For the text-containing cell, return its midpoint in [X, Y] coordinate format. 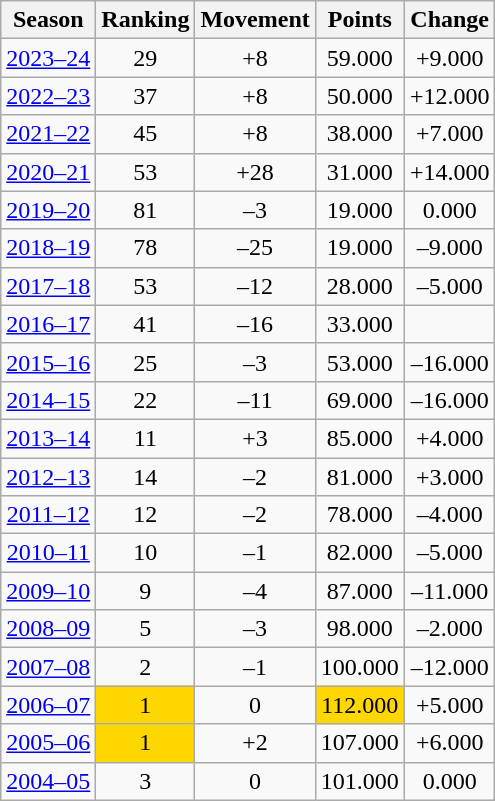
29 [146, 58]
2017–18 [48, 286]
2011–12 [48, 515]
–12.000 [450, 667]
2013–14 [48, 438]
+12.000 [450, 96]
2016–17 [48, 324]
2010–11 [48, 553]
2009–10 [48, 591]
2007–08 [48, 667]
2014–15 [48, 400]
10 [146, 553]
78.000 [360, 515]
37 [146, 96]
41 [146, 324]
45 [146, 134]
+6.000 [450, 743]
38.000 [360, 134]
2019–20 [48, 210]
50.000 [360, 96]
2015–16 [48, 362]
+5.000 [450, 705]
–12 [255, 286]
28.000 [360, 286]
–11.000 [450, 591]
2021–22 [48, 134]
33.000 [360, 324]
+4.000 [450, 438]
100.000 [360, 667]
22 [146, 400]
59.000 [360, 58]
+9.000 [450, 58]
81 [146, 210]
Points [360, 20]
112.000 [360, 705]
87.000 [360, 591]
–2.000 [450, 629]
Season [48, 20]
Movement [255, 20]
82.000 [360, 553]
107.000 [360, 743]
–16 [255, 324]
2 [146, 667]
2020–21 [48, 172]
9 [146, 591]
101.000 [360, 781]
85.000 [360, 438]
81.000 [360, 477]
12 [146, 515]
69.000 [360, 400]
2012–13 [48, 477]
–4.000 [450, 515]
14 [146, 477]
+28 [255, 172]
2006–07 [48, 705]
+3.000 [450, 477]
+14.000 [450, 172]
2004–05 [48, 781]
2018–19 [48, 248]
11 [146, 438]
53.000 [360, 362]
+2 [255, 743]
98.000 [360, 629]
+3 [255, 438]
–11 [255, 400]
–9.000 [450, 248]
–4 [255, 591]
Change [450, 20]
Ranking [146, 20]
78 [146, 248]
3 [146, 781]
31.000 [360, 172]
2008–09 [48, 629]
–25 [255, 248]
2023–24 [48, 58]
2022–23 [48, 96]
2005–06 [48, 743]
5 [146, 629]
+7.000 [450, 134]
25 [146, 362]
